Scan for the cell matching the given text and deliver its [X, Y] coordinate at center. 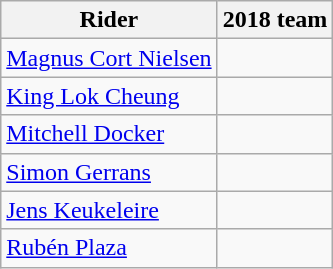
Rider [109, 20]
Simon Gerrans [109, 172]
Rubén Plaza [109, 248]
Mitchell Docker [109, 134]
2018 team [275, 20]
King Lok Cheung [109, 96]
Magnus Cort Nielsen [109, 58]
Jens Keukeleire [109, 210]
